From the cell containing the given text, extract its center point as (X, Y) coordinate. 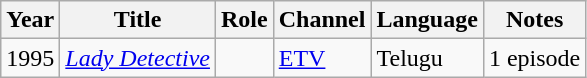
Lady Detective (138, 58)
1995 (30, 58)
Year (30, 20)
Notes (534, 20)
Role (244, 20)
Title (138, 20)
ETV (322, 58)
Language (427, 20)
1 episode (534, 58)
Telugu (427, 58)
Channel (322, 20)
